Determine the (x, y) coordinate at the center of the cell enclosing the given text.  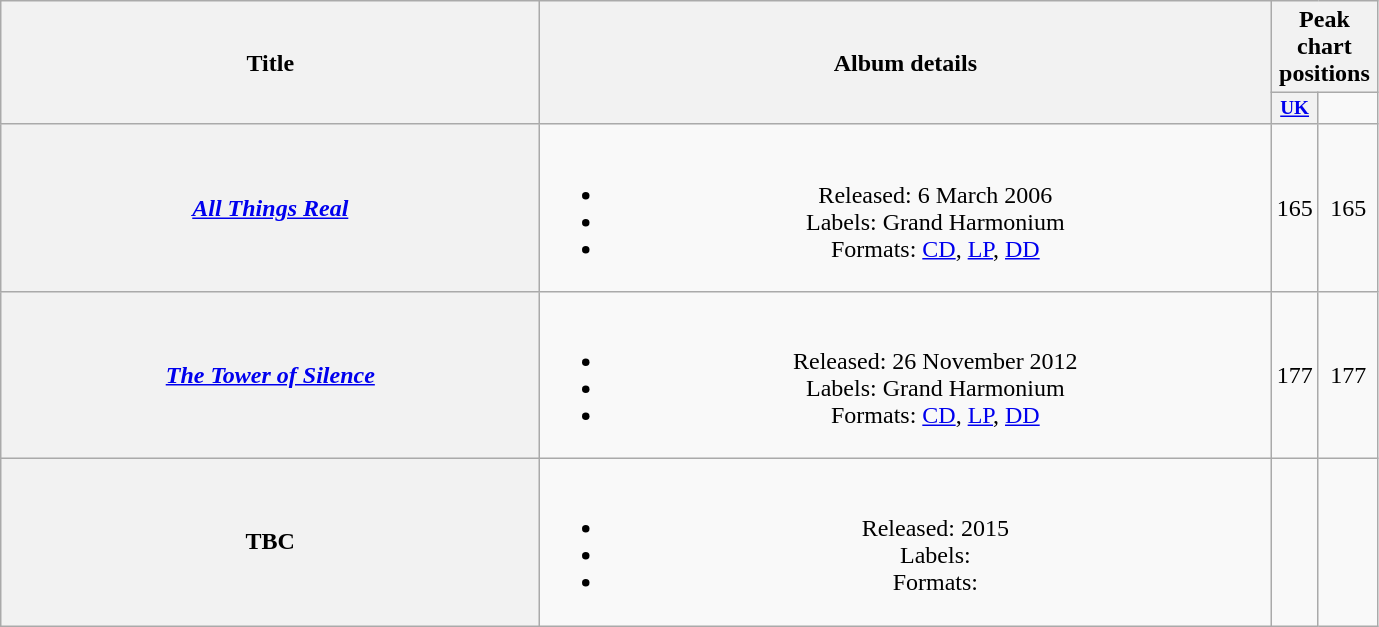
TBC (270, 542)
Title (270, 63)
Peak chart positions (1324, 47)
Released: 2015Labels:Formats: (906, 542)
Released: 26 November 2012Labels: Grand HarmoniumFormats: CD, LP, DD (906, 376)
All Things Real (270, 208)
Album details (906, 63)
UK (1295, 109)
The Tower of Silence (270, 376)
Released: 6 March 2006Labels: Grand HarmoniumFormats: CD, LP, DD (906, 208)
